Detect which cell encompasses the target text, then output its (x, y) center coordinate. 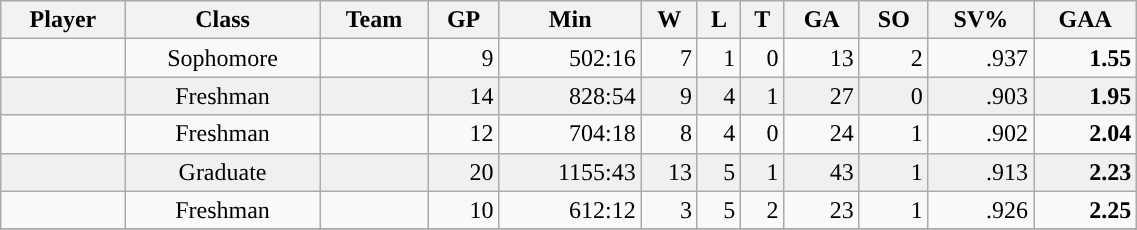
12 (464, 134)
10 (464, 210)
W (669, 20)
1.55 (1086, 58)
Graduate (222, 172)
23 (822, 210)
612:12 (570, 210)
828:54 (570, 96)
.902 (980, 134)
Class (222, 20)
1155:43 (570, 172)
43 (822, 172)
SO (894, 20)
Player (63, 20)
.926 (980, 210)
Sophomore (222, 58)
Team (374, 20)
2.04 (1086, 134)
3 (669, 210)
24 (822, 134)
8 (669, 134)
27 (822, 96)
20 (464, 172)
14 (464, 96)
502:16 (570, 58)
GA (822, 20)
L (718, 20)
2.25 (1086, 210)
T (762, 20)
704:18 (570, 134)
.937 (980, 58)
Min (570, 20)
.913 (980, 172)
1.95 (1086, 96)
SV% (980, 20)
GAA (1086, 20)
GP (464, 20)
.903 (980, 96)
7 (669, 58)
2.23 (1086, 172)
